Locate the cell with the specified text and output its (X, Y) center coordinate. 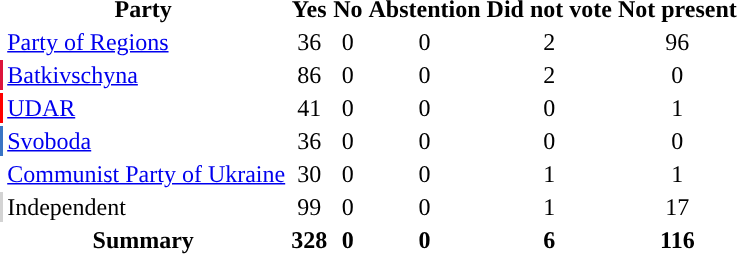
30 (310, 174)
Svoboda (146, 141)
Communist Party of Ukraine (146, 174)
UDAR (146, 108)
Party of Regions (146, 42)
41 (310, 108)
Batkivschyna (146, 75)
99 (310, 207)
86 (310, 75)
Independent (146, 207)
